Provide the [x, y] coordinate of the cell's center where the given text is located.  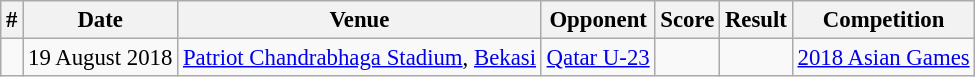
Competition [884, 20]
Patriot Chandrabhaga Stadium, Bekasi [360, 58]
Result [756, 20]
Score [688, 20]
19 August 2018 [100, 58]
Qatar U-23 [598, 58]
Date [100, 20]
Opponent [598, 20]
2018 Asian Games [884, 58]
# [12, 20]
Venue [360, 20]
